Determine the (x, y) coordinate at the center of the cell enclosing the given text.  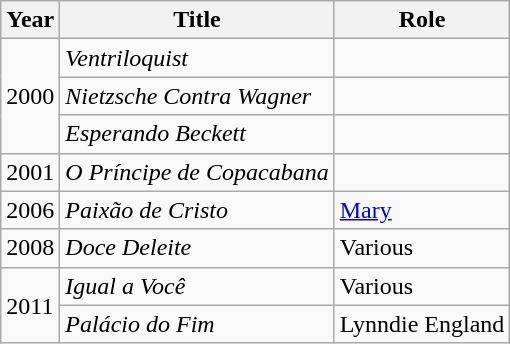
2008 (30, 248)
Palácio do Fim (197, 324)
Nietzsche Contra Wagner (197, 96)
Role (422, 20)
Doce Deleite (197, 248)
Mary (422, 210)
Igual a Você (197, 286)
Title (197, 20)
2000 (30, 96)
Lynndie England (422, 324)
Ventriloquist (197, 58)
2001 (30, 172)
Esperando Beckett (197, 134)
Paixão de Cristo (197, 210)
Year (30, 20)
O Príncipe de Copacabana (197, 172)
2011 (30, 305)
2006 (30, 210)
